Output the [X, Y] coordinate of the center of the cell containing the given text.  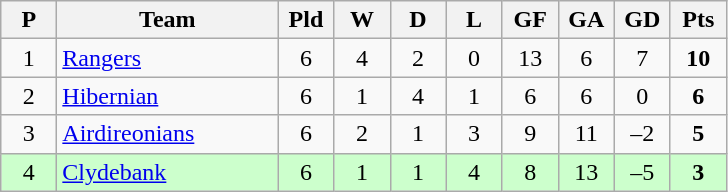
7 [642, 58]
10 [698, 58]
Airdireonians [168, 134]
L [474, 20]
5 [698, 134]
Rangers [168, 58]
GA [586, 20]
W [362, 20]
D [418, 20]
–2 [642, 134]
Pts [698, 20]
GF [530, 20]
Clydebank [168, 172]
P [29, 20]
9 [530, 134]
Pld [306, 20]
Team [168, 20]
Hibernian [168, 96]
8 [530, 172]
–5 [642, 172]
11 [586, 134]
GD [642, 20]
